Return the (X, Y) coordinate for the center point of the cell that contains the specified text.  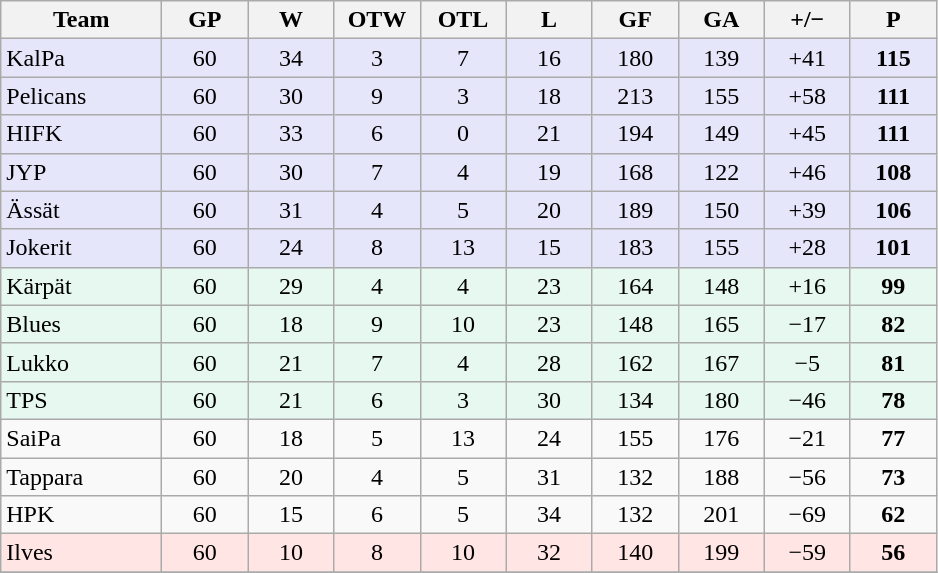
+39 (807, 210)
19 (549, 172)
81 (893, 362)
33 (291, 134)
TPS (82, 400)
+28 (807, 248)
Ilves (82, 553)
77 (893, 438)
32 (549, 553)
115 (893, 58)
Pelicans (82, 96)
+16 (807, 286)
SaiPa (82, 438)
P (893, 20)
108 (893, 172)
GA (721, 20)
140 (635, 553)
149 (721, 134)
+/− (807, 20)
KalPa (82, 58)
−59 (807, 553)
122 (721, 172)
+46 (807, 172)
+45 (807, 134)
HPK (82, 515)
213 (635, 96)
Lukko (82, 362)
168 (635, 172)
167 (721, 362)
139 (721, 58)
164 (635, 286)
−69 (807, 515)
150 (721, 210)
GF (635, 20)
−56 (807, 477)
78 (893, 400)
28 (549, 362)
183 (635, 248)
101 (893, 248)
W (291, 20)
+58 (807, 96)
Ässät (82, 210)
−17 (807, 324)
Jokerit (82, 248)
+41 (807, 58)
199 (721, 553)
GP (205, 20)
HIFK (82, 134)
Team (82, 20)
JYP (82, 172)
L (549, 20)
56 (893, 553)
Blues (82, 324)
73 (893, 477)
−46 (807, 400)
194 (635, 134)
16 (549, 58)
OTW (377, 20)
82 (893, 324)
99 (893, 286)
201 (721, 515)
162 (635, 362)
0 (463, 134)
Tappara (82, 477)
134 (635, 400)
−5 (807, 362)
176 (721, 438)
Kärpät (82, 286)
62 (893, 515)
106 (893, 210)
OTL (463, 20)
188 (721, 477)
189 (635, 210)
29 (291, 286)
−21 (807, 438)
165 (721, 324)
